Search for the cell housing the specified text and yield its [x, y] center coordinate. 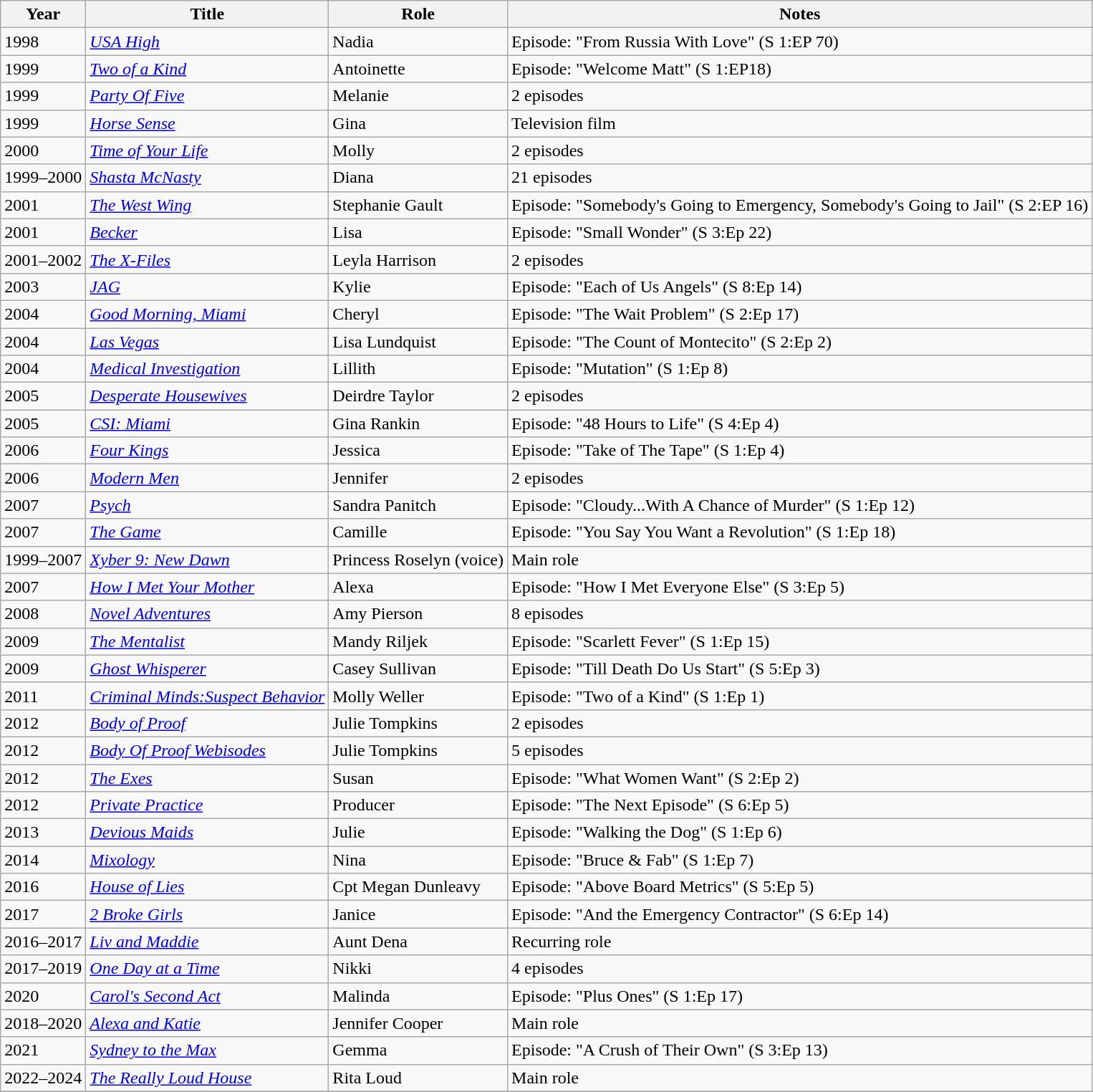
2017–2019 [43, 969]
Xyber 9: New Dawn [208, 560]
Episode: "From Russia With Love" (S 1:EP 70) [800, 42]
CSI: Miami [208, 423]
Episode: "How I Met Everyone Else" (S 3:Ep 5) [800, 587]
Episode: "48 Hours to Life" (S 4:Ep 4) [800, 423]
Julie [418, 833]
Episode: "And the Emergency Contractor" (S 6:Ep 14) [800, 914]
Four Kings [208, 451]
2 Broke Girls [208, 914]
The X-Files [208, 259]
Episode: "A Crush of Their Own" (S 3:Ep 13) [800, 1050]
21 episodes [800, 178]
Las Vegas [208, 342]
1998 [43, 42]
2017 [43, 914]
Kylie [418, 287]
Nina [418, 860]
Liv and Maddie [208, 942]
2001–2002 [43, 259]
Recurring role [800, 942]
The Exes [208, 777]
Princess Roselyn (voice) [418, 560]
2000 [43, 150]
Time of Your Life [208, 150]
Malinda [418, 996]
Jennifer Cooper [418, 1023]
Episode: "Scarlett Fever" (S 1:Ep 15) [800, 641]
Molly Weller [418, 696]
Rita Loud [418, 1078]
Episode: "Somebody's Going to Emergency, Somebody's Going to Jail" (S 2:EP 16) [800, 205]
The Really Loud House [208, 1078]
Alexa and Katie [208, 1023]
Criminal Minds:Suspect Behavior [208, 696]
Becker [208, 232]
JAG [208, 287]
Sandra Panitch [418, 505]
Body of Proof [208, 723]
Camille [418, 532]
Deirdre Taylor [418, 396]
Television film [800, 123]
Episode: "Each of Us Angels" (S 8:Ep 14) [800, 287]
Episode: "What Women Want" (S 2:Ep 2) [800, 777]
Nadia [418, 42]
2014 [43, 860]
2020 [43, 996]
Lisa [418, 232]
Episode: "You Say You Want a Revolution" (S 1:Ep 18) [800, 532]
Body Of Proof Webisodes [208, 750]
Stephanie Gault [418, 205]
Nikki [418, 969]
Episode: "Small Wonder" (S 3:Ep 22) [800, 232]
Episode: "Till Death Do Us Start" (S 5:Ep 3) [800, 669]
Episode: "Bruce & Fab" (S 1:Ep 7) [800, 860]
Episode: "Walking the Dog" (S 1:Ep 6) [800, 833]
1999–2000 [43, 178]
The Mentalist [208, 641]
Modern Men [208, 478]
Notes [800, 14]
Antoinette [418, 69]
Medical Investigation [208, 369]
Alexa [418, 587]
2018–2020 [43, 1023]
Year [43, 14]
Lillith [418, 369]
Cheryl [418, 314]
Party Of Five [208, 96]
2022–2024 [43, 1078]
Producer [418, 805]
Devious Maids [208, 833]
Mixology [208, 860]
USA High [208, 42]
2016 [43, 887]
Diana [418, 178]
Episode: "Two of a Kind" (S 1:Ep 1) [800, 696]
Episode: "The Wait Problem" (S 2:Ep 17) [800, 314]
2021 [43, 1050]
Two of a Kind [208, 69]
Private Practice [208, 805]
Aunt Dena [418, 942]
House of Lies [208, 887]
8 episodes [800, 614]
One Day at a Time [208, 969]
Casey Sullivan [418, 669]
2011 [43, 696]
Desperate Housewives [208, 396]
Episode: "The Next Episode" (S 6:Ep 5) [800, 805]
Episode: "Welcome Matt" (S 1:EP18) [800, 69]
5 episodes [800, 750]
2003 [43, 287]
Molly [418, 150]
Episode: "Plus Ones" (S 1:Ep 17) [800, 996]
Lisa Lundquist [418, 342]
Episode: "Above Board Metrics" (S 5:Ep 5) [800, 887]
2013 [43, 833]
How I Met Your Mother [208, 587]
Good Morning, Miami [208, 314]
Jessica [418, 451]
The Game [208, 532]
Gina Rankin [418, 423]
Episode: "Take of The Tape" (S 1:Ep 4) [800, 451]
Episode: "Mutation" (S 1:Ep 8) [800, 369]
Jennifer [418, 478]
Gina [418, 123]
Leyla Harrison [418, 259]
Amy Pierson [418, 614]
Carol's Second Act [208, 996]
2016–2017 [43, 942]
Sydney to the Max [208, 1050]
Episode: "Cloudy...With A Chance of Murder" (S 1:Ep 12) [800, 505]
4 episodes [800, 969]
Melanie [418, 96]
Susan [418, 777]
1999–2007 [43, 560]
Mandy Riljek [418, 641]
Cpt Megan Dunleavy [418, 887]
Janice [418, 914]
Title [208, 14]
Role [418, 14]
Episode: "The Count of Montecito" (S 2:Ep 2) [800, 342]
Ghost Whisperer [208, 669]
Gemma [418, 1050]
Horse Sense [208, 123]
The West Wing [208, 205]
Novel Adventures [208, 614]
Psych [208, 505]
Shasta McNasty [208, 178]
2008 [43, 614]
